Find where the given text appears and provide that cell's center as (X, Y) coordinate. 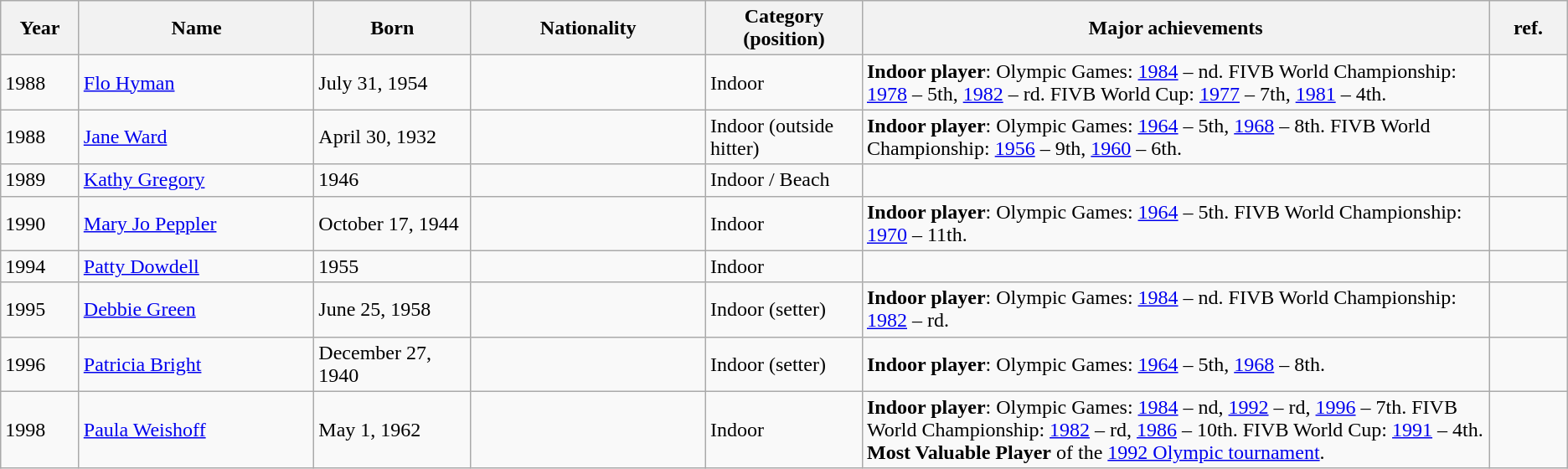
Mary Jo Peppler (196, 223)
Debbie Green (196, 310)
ref. (1529, 28)
Patricia Bright (196, 363)
1989 (40, 180)
1946 (392, 180)
Indoor player: Olympic Games: 1984 – nd. FIVB World Championship: 1978 – 5th, 1982 – rd. FIVB World Cup: 1977 – 7th, 1981 – 4th. (1175, 82)
Jane Ward (196, 137)
Nationality (588, 28)
1990 (40, 223)
April 30, 1932 (392, 137)
Indoor player: Olympic Games: 1964 – 5th, 1968 – 8th. (1175, 363)
Patty Dowdell (196, 266)
Name (196, 28)
June 25, 1958 (392, 310)
1996 (40, 363)
Born (392, 28)
December 27, 1940 (392, 363)
Year (40, 28)
1998 (40, 430)
Indoor (outside hitter) (784, 137)
Kathy Gregory (196, 180)
1995 (40, 310)
1994 (40, 266)
Paula Weishoff (196, 430)
Indoor player: Olympic Games: 1964 – 5th, 1968 – 8th. FIVB World Championship: 1956 – 9th, 1960 – 6th. (1175, 137)
October 17, 1944 (392, 223)
Category (position) (784, 28)
Major achievements (1175, 28)
Flo Hyman (196, 82)
May 1, 1962 (392, 430)
Indoor / Beach (784, 180)
Indoor player: Olympic Games: 1984 – nd. FIVB World Championship: 1982 – rd. (1175, 310)
July 31, 1954 (392, 82)
Indoor player: Olympic Games: 1964 – 5th. FIVB World Championship: 1970 – 11th. (1175, 223)
1955 (392, 266)
